Locate the cell with the specified text and output its [X, Y] center coordinate. 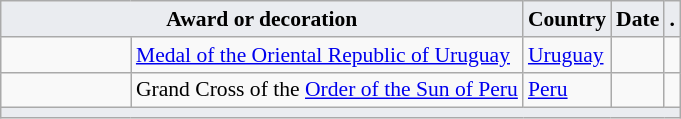
Uruguay [567, 55]
Date [638, 19]
Award or decoration [262, 19]
Medal of the Oriental Republic of Uruguay [327, 55]
Peru [567, 90]
Country [567, 19]
Grand Cross of the Order of the Sun of Peru [327, 90]
. [672, 19]
